Locate the cell with the specified text and output its (x, y) center coordinate. 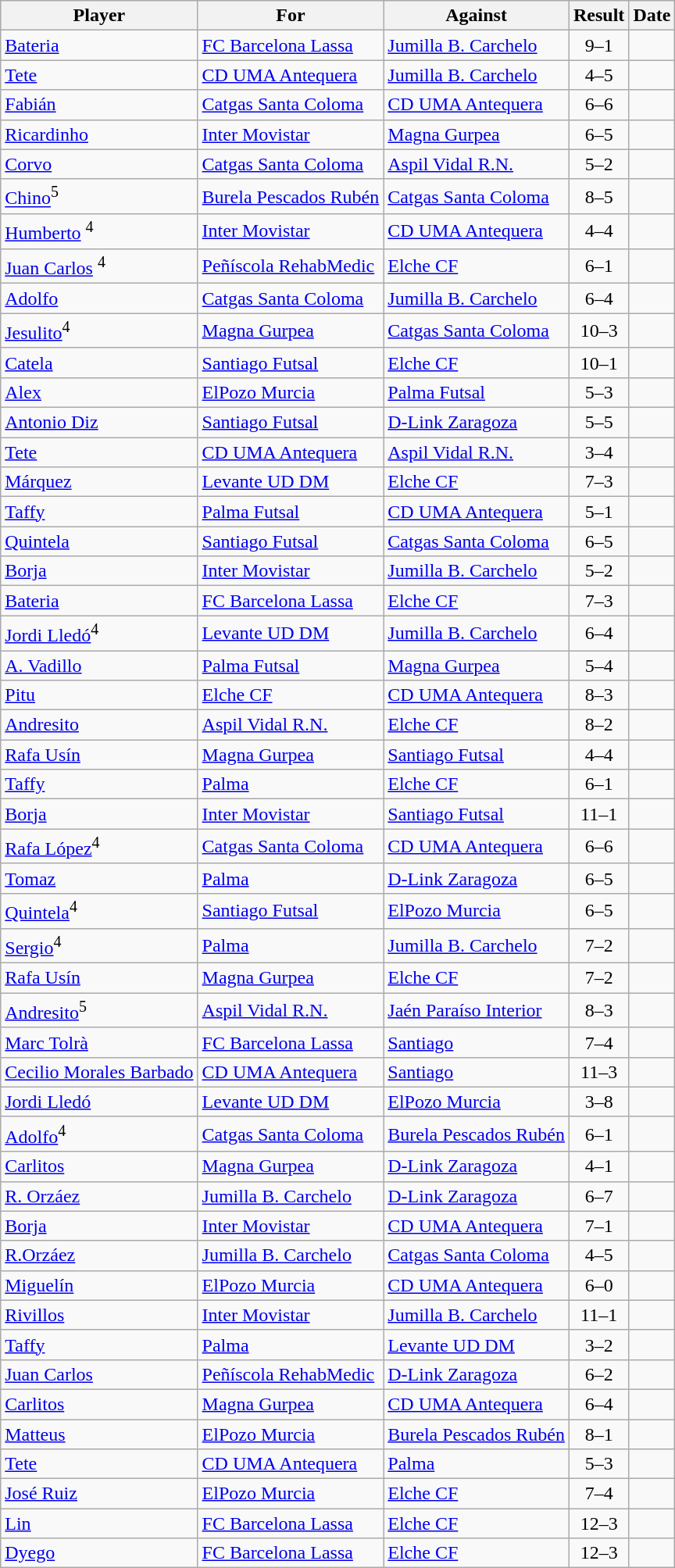
Jordi Lledó (99, 1102)
Lin (99, 1523)
Andresito (99, 725)
Chino5 (99, 197)
Sergio4 (99, 945)
Antonio Diz (99, 423)
Alex (99, 392)
5–5 (598, 423)
3–8 (598, 1102)
Catela (99, 363)
Adolfo4 (99, 1134)
Marc Tolrà (99, 1042)
R.Orzáez (99, 1255)
For (291, 16)
5–1 (598, 512)
10–1 (598, 363)
Juan Carlos (99, 1374)
Adolfo (99, 298)
7–1 (598, 1226)
Pitu (99, 695)
Rivillos (99, 1315)
Corvo (99, 164)
6–2 (598, 1374)
R. Orzáez (99, 1196)
10–3 (598, 331)
José Ruiz (99, 1494)
Miguelín (99, 1285)
Juan Carlos 4 (99, 266)
9–1 (598, 45)
Matteus (99, 1434)
Jordi Lledó4 (99, 633)
6–7 (598, 1196)
Tomaz (99, 878)
Dyego (99, 1553)
Andresito5 (99, 1011)
Against (477, 16)
Humberto 4 (99, 231)
8–1 (598, 1434)
Fabián (99, 105)
A. Vadillo (99, 666)
4–1 (598, 1166)
Jesulito4 (99, 331)
8–5 (598, 197)
Result (598, 16)
Jaén Paraíso Interior (477, 1011)
Rafa López4 (99, 847)
Márquez (99, 482)
6–0 (598, 1285)
Ricardinho (99, 134)
Quintela4 (99, 911)
8–2 (598, 725)
Player (99, 16)
3–4 (598, 452)
Cecilio Morales Barbado (99, 1072)
Date (652, 16)
11–3 (598, 1072)
5–4 (598, 666)
Quintela (99, 541)
3–2 (598, 1345)
